From the cell containing the given text, extract its center point as [X, Y] coordinate. 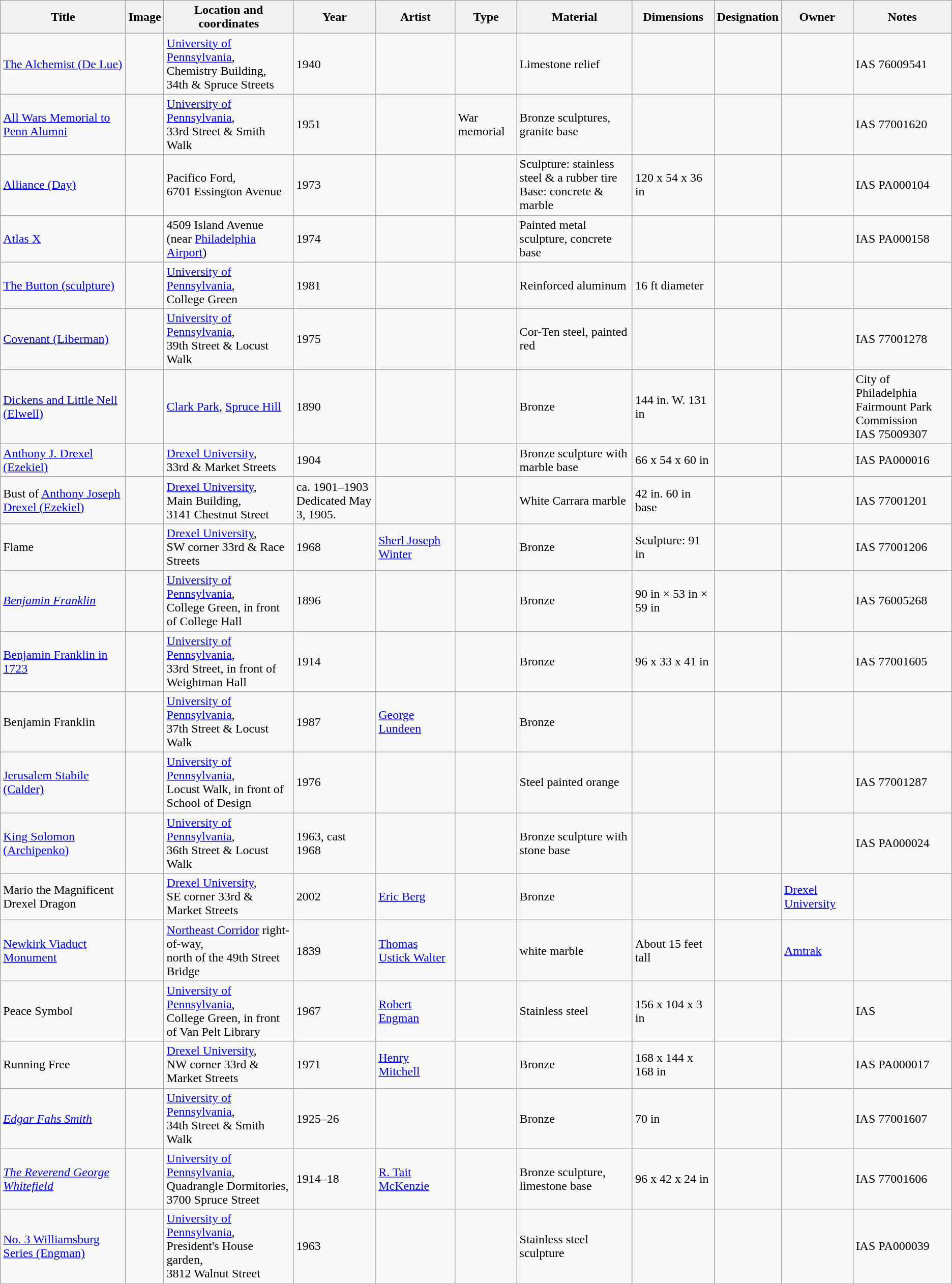
IAS 77001605 [902, 661]
University of Pennsylvania,37th Street & Locust Walk [229, 722]
Drexel University,SE corner 33rd & Market Streets [229, 897]
Sculpture: 91 in [673, 547]
1914–18 [335, 1179]
IAS 77001201 [902, 500]
Bust of Anthony Joseph Drexel (Ezekiel) [63, 500]
1981 [335, 285]
Material [575, 17]
Sherl Joseph Winter [415, 547]
IAS [902, 1011]
1987 [335, 722]
Edgar Fahs Smith [63, 1118]
University of Pennsylvania,36th Street & Locust Walk [229, 843]
Dimensions [673, 17]
University of Pennsylvania,President's House garden,3812 Walnut Street [229, 1246]
1951 [335, 124]
Alliance (Day) [63, 185]
Drexel University,NW corner 33rd & Market Streets [229, 1065]
ca. 1901–1903Dedicated May 3, 1905. [335, 500]
IAS PA000016 [902, 460]
The Button (sculpture) [63, 285]
156 x 104 x 3 in [673, 1011]
96 x 42 x 24 in [673, 1179]
1925–26 [335, 1118]
Jerusalem Stabile (Calder) [63, 782]
No. 3 Williamsburg Series (Engman) [63, 1246]
Eric Berg [415, 897]
University of Pennsylvania,College Green [229, 285]
168 x 144 x 168 in [673, 1065]
1973 [335, 185]
1974 [335, 239]
City of Philadelphia Fairmount Park CommissionIAS 75009307 [902, 406]
IAS PA000104 [902, 185]
42 in. 60 in base [673, 500]
Steel painted orange [575, 782]
Bronze sculpture, limestone base [575, 1179]
1890 [335, 406]
IAS 76005268 [902, 600]
120 x 54 x 36 in [673, 185]
The Alchemist (De Lue) [63, 64]
Newkirk Viaduct Monument [63, 950]
1976 [335, 782]
1914 [335, 661]
University of Pennsylvania,College Green, in front of College Hall [229, 600]
Type [486, 17]
Reinforced aluminum [575, 285]
University of Pennsylvania,Locust Walk, in front of School of Design [229, 782]
White Carrara marble [575, 500]
white marble [575, 950]
2002 [335, 897]
R. Tait McKenzie [415, 1179]
IAS 77001607 [902, 1118]
Amtrak [818, 950]
Year [335, 17]
4509 Island Avenue(near Philadelphia Airport) [229, 239]
1968 [335, 547]
1940 [335, 64]
Stainless steel sculpture [575, 1246]
University of Pennsylvania,39th Street & Locust Walk [229, 339]
IAS PA000024 [902, 843]
Bronze sculptures, granite base [575, 124]
Robert Engman [415, 1011]
Sculpture: stainless steel & a rubber tireBase: concrete & marble [575, 185]
IAS 77001287 [902, 782]
1963, cast 1968 [335, 843]
Title [63, 17]
University of Pennsylvania,33rd Street, in front of Weightman Hall [229, 661]
Running Free [63, 1065]
Drexel University,Main Building,3141 Chestnut Street [229, 500]
1839 [335, 950]
16 ft diameter [673, 285]
Owner [818, 17]
About 15 feet tall [673, 950]
University of Pennsylvania,33rd Street & Smith Walk [229, 124]
Cor-Ten steel, painted red [575, 339]
Limestone relief [575, 64]
Dickens and Little Nell (Elwell) [63, 406]
IAS 77001278 [902, 339]
Drexel University,33rd & Market Streets [229, 460]
Covenant (Liberman) [63, 339]
Mario the MagnificentDrexel Dragon [63, 897]
University of Pennsylvania,Chemistry Building,34th & Spruce Streets [229, 64]
George Lundeen [415, 722]
All Wars Memorial to Penn Alumni [63, 124]
IAS 77001606 [902, 1179]
Pacifico Ford,6701 Essington Avenue [229, 185]
King Solomon (Archipenko) [63, 843]
Painted metal sculpture, concrete base [575, 239]
University of Pennsylvania,34th Street & Smith Walk [229, 1118]
Bronze sculpture with marble base [575, 460]
70 in [673, 1118]
University of Pennsylvania,College Green, in front of Van Pelt Library [229, 1011]
Image [144, 17]
IAS 76009541 [902, 64]
1975 [335, 339]
Stainless steel [575, 1011]
Peace Symbol [63, 1011]
Clark Park, Spruce Hill [229, 406]
Drexel University [818, 897]
IAS PA000017 [902, 1065]
IAS 77001620 [902, 124]
1963 [335, 1246]
Benjamin Franklin in 1723 [63, 661]
Designation [748, 17]
The Reverend George Whitefield [63, 1179]
144 in. W. 131 in [673, 406]
University of Pennsylvania,Quadrangle Dormitories,3700 Spruce Street [229, 1179]
96 x 33 x 41 in [673, 661]
Drexel University,SW corner 33rd & Race Streets [229, 547]
Northeast Corridor right-of-way,north of the 49th Street Bridge [229, 950]
Artist [415, 17]
Notes [902, 17]
War memorial [486, 124]
Atlas X [63, 239]
1904 [335, 460]
Henry Mitchell [415, 1065]
90 in × 53 in × 59 in [673, 600]
1896 [335, 600]
IAS 77001206 [902, 547]
Flame [63, 547]
Location and coordinates [229, 17]
Bronze sculpture with stone base [575, 843]
Thomas Ustick Walter [415, 950]
IAS PA000039 [902, 1246]
Anthony J. Drexel (Ezekiel) [63, 460]
IAS PA000158 [902, 239]
66 x 54 x 60 in [673, 460]
1971 [335, 1065]
1967 [335, 1011]
